From the cell containing the given text, extract its center point as [X, Y] coordinate. 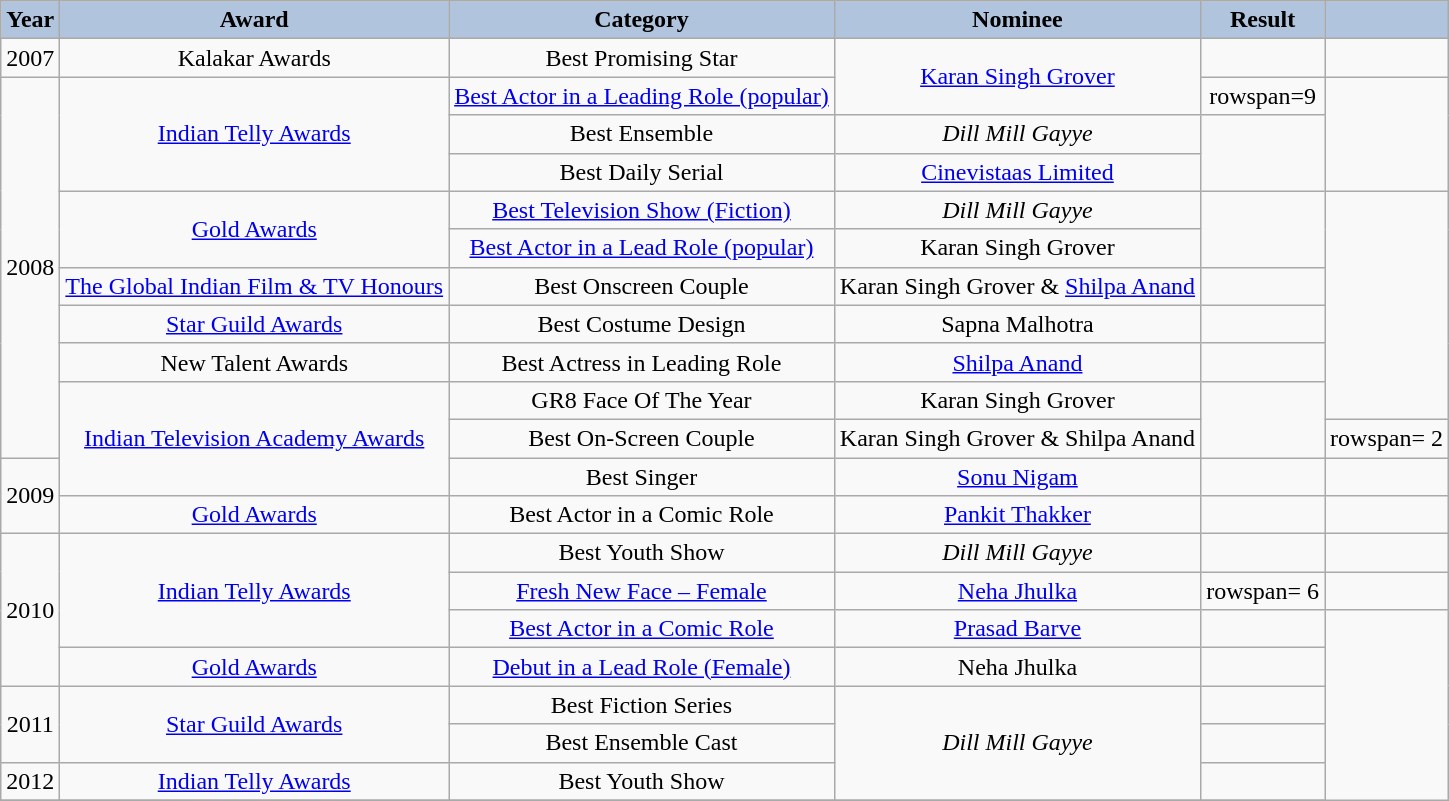
Best Ensemble [642, 134]
GR8 Face Of The Year [642, 400]
New Talent Awards [254, 362]
Best Costume Design [642, 324]
rowspan= 6 [1263, 591]
Best Promising Star [642, 58]
2012 [30, 781]
Best Ensemble Cast [642, 743]
Award [254, 20]
Best Singer [642, 477]
Best Actor in a Lead Role (popular) [642, 248]
2011 [30, 724]
Sapna Malhotra [1017, 324]
The Global Indian Film & TV Honours [254, 286]
Prasad Barve [1017, 629]
Fresh New Face – Female [642, 591]
Best On-Screen Couple [642, 438]
rowspan= 2 [1387, 438]
Year [30, 20]
2008 [30, 268]
Indian Television Academy Awards [254, 438]
Best Actor in a Leading Role (popular) [642, 96]
Best Fiction Series [642, 705]
Shilpa Anand [1017, 362]
Result [1263, 20]
Best Actress in Leading Role [642, 362]
2009 [30, 496]
2007 [30, 58]
Sonu Nigam [1017, 477]
Nominee [1017, 20]
Kalakar Awards [254, 58]
Best Daily Serial [642, 172]
rowspan=9 [1263, 96]
Debut in a Lead Role (Female) [642, 667]
Best Onscreen Couple [642, 286]
Cinevistaas Limited [1017, 172]
Category [642, 20]
Best Television Show (Fiction) [642, 210]
2010 [30, 610]
Pankit Thakker [1017, 515]
